Identify which cell holds the provided text, then report its (X, Y) central coordinate. 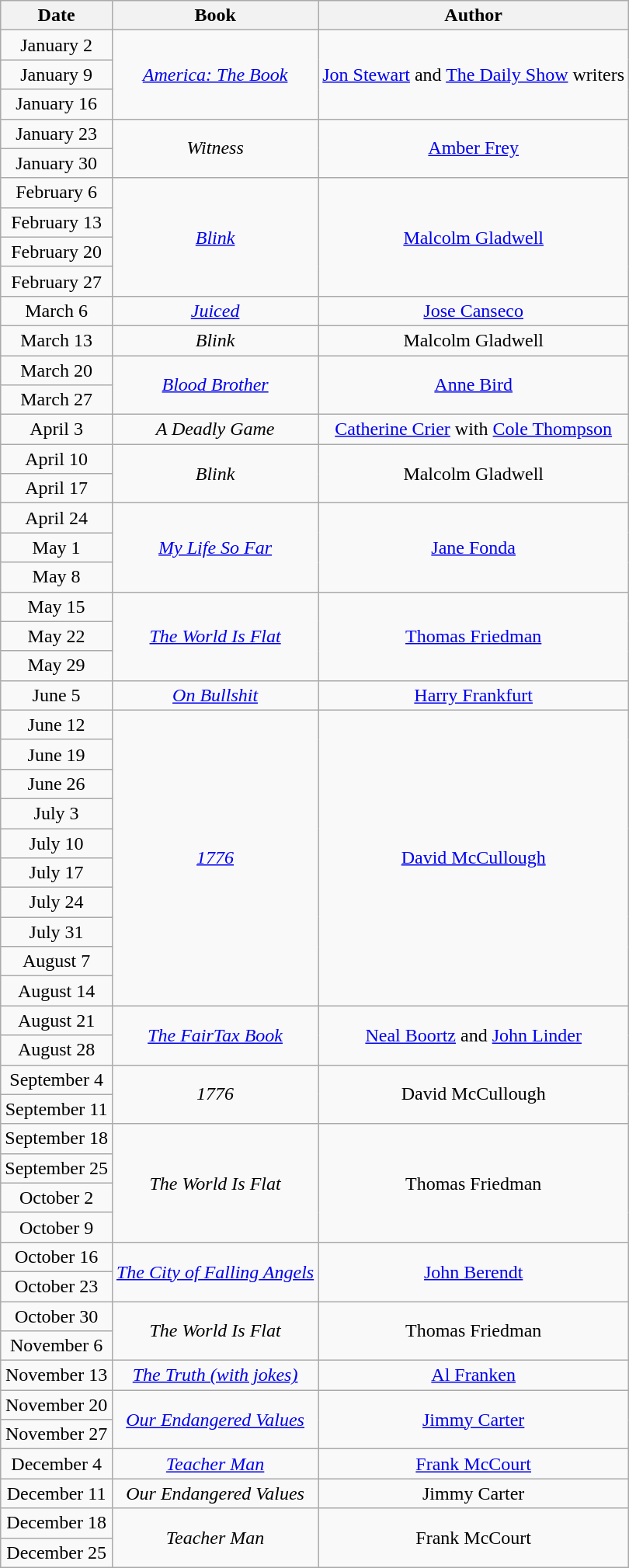
January 9 (57, 75)
September 4 (57, 1080)
The FairTax Book (214, 1035)
March 6 (57, 311)
May 8 (57, 577)
April 3 (57, 429)
Jon Stewart and The Daily Show writers (474, 75)
August 7 (57, 961)
February 20 (57, 252)
January 23 (57, 134)
March 20 (57, 370)
July 3 (57, 813)
Jane Fonda (474, 548)
September 11 (57, 1109)
October 30 (57, 1316)
January 2 (57, 45)
Juiced (214, 311)
Catherine Crier with Cole Thompson (474, 429)
November 6 (57, 1346)
November 27 (57, 1434)
May 29 (57, 666)
November 13 (57, 1375)
February 13 (57, 222)
The City of Falling Angels (214, 1271)
April 24 (57, 518)
Book (214, 16)
May 15 (57, 607)
March 13 (57, 340)
The Truth (with jokes) (214, 1375)
August 14 (57, 991)
Blood Brother (214, 385)
Witness (214, 148)
July 24 (57, 902)
December 18 (57, 1523)
October 16 (57, 1257)
November 20 (57, 1405)
Harry Frankfurt (474, 695)
April 17 (57, 488)
Date (57, 16)
July 17 (57, 873)
October 9 (57, 1227)
September 25 (57, 1168)
Anne Bird (474, 385)
June 12 (57, 725)
Author (474, 16)
My Life So Far (214, 548)
February 6 (57, 193)
January 30 (57, 163)
John Berendt (474, 1271)
America: The Book (214, 75)
August 21 (57, 1020)
January 16 (57, 104)
Neal Boortz and John Linder (474, 1035)
March 27 (57, 400)
September 18 (57, 1139)
July 31 (57, 932)
July 10 (57, 843)
Amber Frey (474, 148)
February 27 (57, 281)
October 23 (57, 1286)
June 5 (57, 695)
May 22 (57, 636)
June 19 (57, 754)
On Bullshit (214, 695)
April 10 (57, 459)
December 4 (57, 1464)
May 1 (57, 548)
December 11 (57, 1493)
A Deadly Game (214, 429)
Al Franken (474, 1375)
Jose Canseco (474, 311)
August 28 (57, 1050)
December 25 (57, 1552)
June 26 (57, 784)
October 2 (57, 1198)
